Determine the (x, y) coordinate at the center of the cell enclosing the given text.  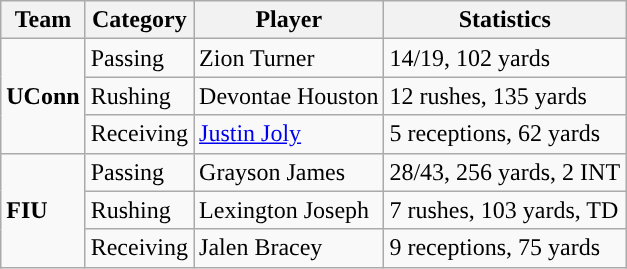
7 rushes, 103 yards, TD (505, 210)
9 receptions, 75 yards (505, 248)
28/43, 256 yards, 2 INT (505, 172)
Lexington Joseph (289, 210)
5 receptions, 62 yards (505, 134)
Category (139, 20)
Zion Turner (289, 58)
Justin Joly (289, 134)
12 rushes, 135 yards (505, 96)
14/19, 102 yards (505, 58)
UConn (43, 96)
Grayson James (289, 172)
FIU (43, 210)
Jalen Bracey (289, 248)
Devontae Houston (289, 96)
Player (289, 20)
Statistics (505, 20)
Team (43, 20)
